Locate the cell with the specified text and output its [X, Y] center coordinate. 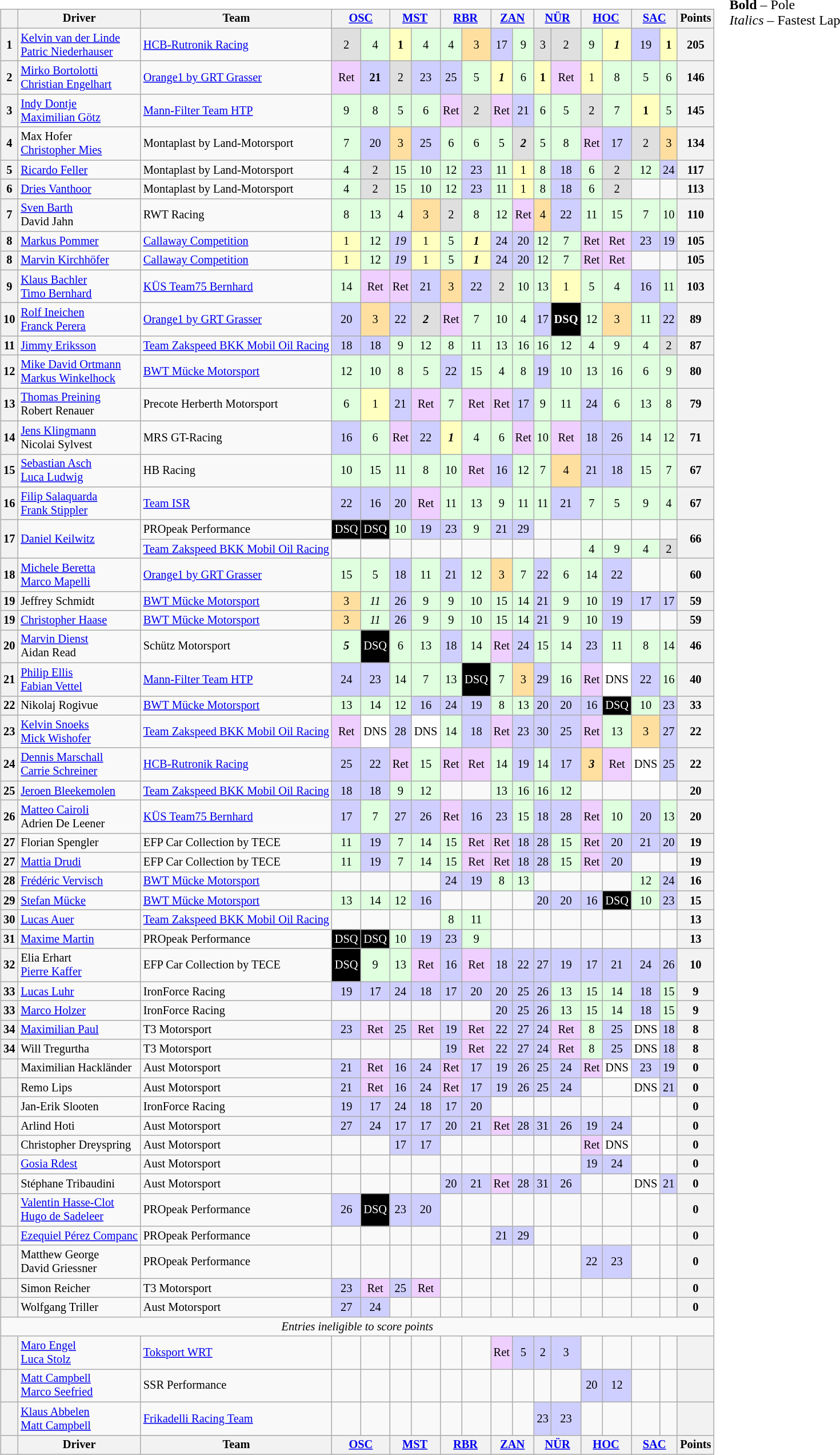
79 [695, 405]
Jimmy Eriksson [79, 346]
Lucas Luhr [79, 991]
134 [695, 143]
Klaus Bachler Timo Bernhard [79, 286]
117 [695, 170]
46 [695, 647]
Simon Reicher [79, 1288]
Entries ineligible to score points [357, 1326]
Marvin Dienst Aidan Read [79, 647]
Remo Lips [79, 1087]
Jan-Erik Slooten [79, 1107]
RWT Racing [237, 215]
Mattia Drudi [79, 862]
89 [695, 320]
Matteo Cairoli Adrien De Leener [79, 817]
Nikolaj Rogivue [79, 705]
Matt Campbell Marco Seefried [79, 1386]
Stéphane Tribaudini [79, 1183]
MRS GT-Racing [237, 437]
Precote Herberth Motorsport [237, 405]
Jeffrey Schmidt [79, 601]
80 [695, 372]
Ezequiel Pérez Companc [79, 1236]
Maro Engel Luca Stolz [79, 1353]
Will Tregurtha [79, 1049]
Florian Spengler [79, 843]
32 [9, 965]
Wolfgang Triller [79, 1307]
Gosia Rdest [79, 1165]
Elia Erhart Pierre Kaffer [79, 965]
103 [695, 286]
Schütz Motorsport [237, 647]
Dennis Marschall Carrie Schreiner [79, 764]
Filip Salaquarda Frank Stippler [79, 504]
87 [695, 346]
Kelvin Snoeks Mick Wishofer [79, 732]
Christopher Haase [79, 620]
Jens Klingmann Nicolai Sylvest [79, 437]
SSR Performance [237, 1386]
Jeroen Bleekemolen [79, 791]
Valentin Hasse-Clot Hugo de Sadeleer [79, 1210]
66 [695, 539]
71 [695, 437]
Toksport WRT [237, 1353]
Daniel Keilwitz [79, 539]
Team ISR [237, 504]
Indy Dontje Maximilian Götz [79, 111]
Arlind Hoti [79, 1126]
113 [695, 189]
Markus Pommer [79, 241]
205 [695, 45]
Marco Holzer [79, 1011]
Mirko Bortolotti Christian Engelhart [79, 78]
Frédéric Vervisch [79, 882]
Michele Beretta Marco Mapelli [79, 575]
Frikadelli Racing Team [237, 1418]
Thomas Preining Robert Renauer [79, 405]
Sven Barth David Jahn [79, 215]
40 [695, 679]
Ricardo Feller [79, 170]
Dries Vanthoor [79, 189]
Rolf Ineichen Franck Perera [79, 320]
146 [695, 78]
145 [695, 111]
Matthew George David Griessner [79, 1262]
Lucas Auer [79, 920]
Klaus Abbelen Matt Campbell [79, 1418]
Philip Ellis Fabian Vettel [79, 679]
Kelvin van der Linde Patric Niederhauser [79, 45]
110 [695, 215]
Stefan Mücke [79, 900]
Maximilian Hackländer [79, 1069]
Max Hofer Christopher Mies [79, 143]
HB Racing [237, 471]
Marvin Kirchhöfer [79, 261]
Maximilian Paul [79, 1030]
60 [695, 575]
Mike David Ortmann Markus Winkelhock [79, 372]
Maxime Martin [79, 939]
Christopher Dreyspring [79, 1145]
Sebastian Asch Luca Ludwig [79, 471]
